Pinpoint the cell where the given text exists, returning its (x, y) midpoint coordinate. 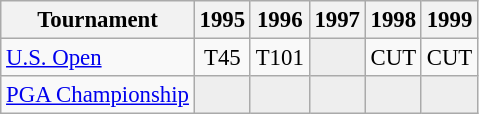
1996 (280, 20)
1997 (337, 20)
Tournament (98, 20)
T45 (222, 58)
PGA Championship (98, 95)
1998 (393, 20)
U.S. Open (98, 58)
1999 (449, 20)
1995 (222, 20)
T101 (280, 58)
